Identify which cell holds the provided text, then report its (X, Y) central coordinate. 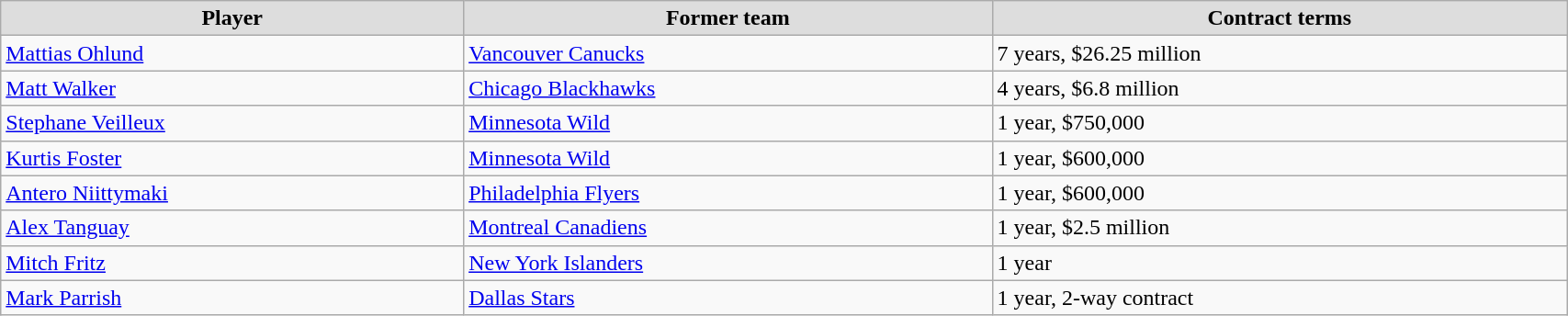
Chicago Blackhawks (728, 88)
Former team (728, 18)
Contract terms (1280, 18)
Mattias Ohlund (232, 53)
1 year, 2-way contract (1280, 298)
1 year, $2.5 million (1280, 228)
Kurtis Foster (232, 158)
Antero Niittymaki (232, 193)
Vancouver Canucks (728, 53)
Dallas Stars (728, 298)
Alex Tanguay (232, 228)
4 years, $6.8 million (1280, 88)
1 year, $750,000 (1280, 123)
Philadelphia Flyers (728, 193)
1 year (1280, 263)
New York Islanders (728, 263)
Player (232, 18)
Mark Parrish (232, 298)
Matt Walker (232, 88)
Stephane Veilleux (232, 123)
Mitch Fritz (232, 263)
7 years, $26.25 million (1280, 53)
Montreal Canadiens (728, 228)
